Output the [X, Y] coordinate of the center of the cell containing the given text.  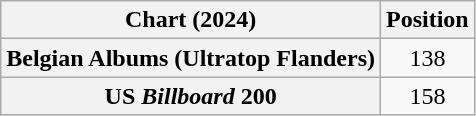
US Billboard 200 [191, 96]
Chart (2024) [191, 20]
Belgian Albums (Ultratop Flanders) [191, 58]
Position [428, 20]
138 [428, 58]
158 [428, 96]
